Scan for the cell matching the given text and deliver its [x, y] coordinate at center. 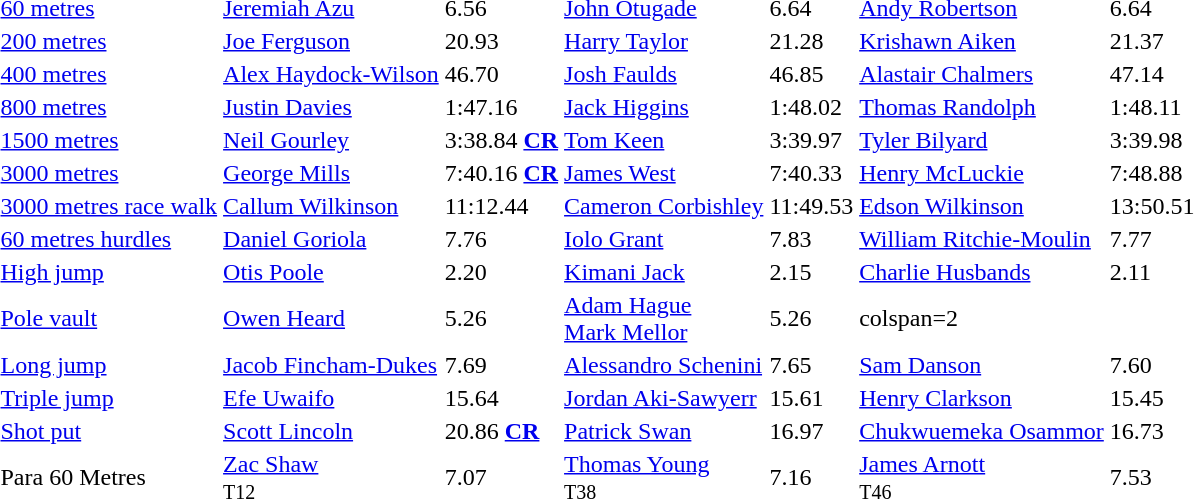
colspan=2 [982, 318]
Jack Higgins [664, 107]
Jordan Aki-Sawyerr [664, 398]
Edson Wilkinson [982, 206]
7.69 [501, 365]
2.15 [812, 272]
7:40.16 CR [501, 173]
James West [664, 173]
7.65 [812, 365]
1:48.02 [812, 107]
Callum Wilkinson [332, 206]
Daniel Goriola [332, 239]
46.70 [501, 74]
Thomas Randolph [982, 107]
20.93 [501, 41]
Harry Taylor [664, 41]
46.85 [812, 74]
Charlie Husbands [982, 272]
George Mills [332, 173]
Efe Uwaifo [332, 398]
Josh Faulds [664, 74]
Krishawn Aiken [982, 41]
Joe Ferguson [332, 41]
Chukwuemeka Osammor [982, 431]
Alessandro Schenini [664, 365]
1:47.16 [501, 107]
Alastair Chalmers [982, 74]
3:38.84 CR [501, 140]
7.83 [812, 239]
Henry Clarkson [982, 398]
Sam Danson [982, 365]
15.61 [812, 398]
11:49.53 [812, 206]
7:40.33 [812, 173]
Tom Keen [664, 140]
7.76 [501, 239]
Adam Hague Mark Mellor [664, 318]
21.28 [812, 41]
Neil Gourley [332, 140]
Tyler Bilyard [982, 140]
16.97 [812, 431]
3:39.97 [812, 140]
2.20 [501, 272]
Justin Davies [332, 107]
Jacob Fincham-Dukes [332, 365]
Patrick Swan [664, 431]
Owen Heard [332, 318]
11:12.44 [501, 206]
Henry McLuckie [982, 173]
Otis Poole [332, 272]
William Ritchie-Moulin [982, 239]
20.86 CR [501, 431]
Cameron Corbishley [664, 206]
Scott Lincoln [332, 431]
Iolo Grant [664, 239]
Kimani Jack [664, 272]
Alex Haydock-Wilson [332, 74]
15.64 [501, 398]
